Return (x, y) of the center of cell containing provided text 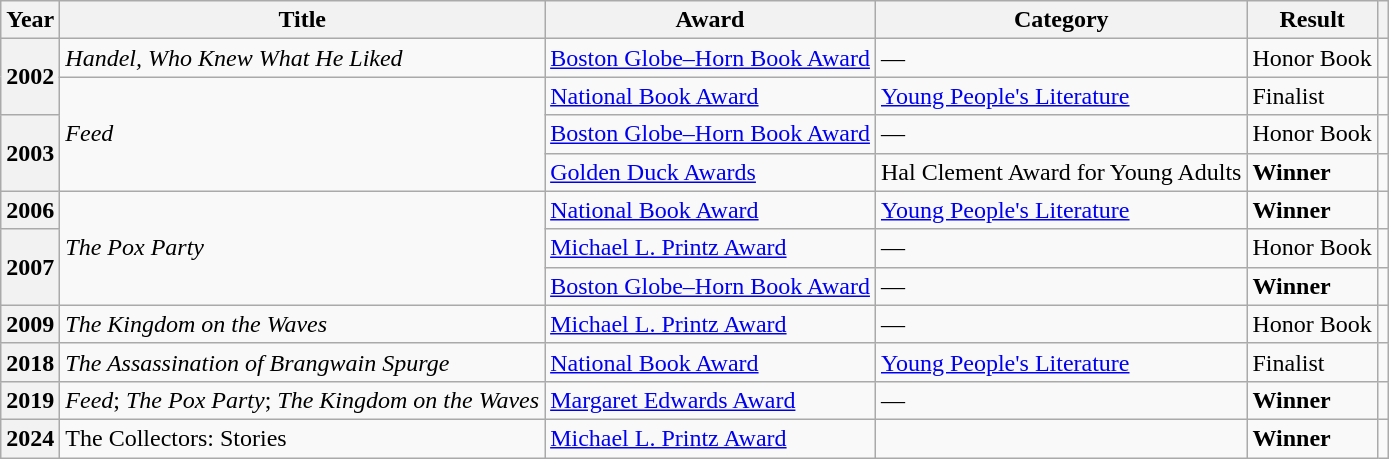
Year (30, 20)
Award (710, 20)
The Pox Party (302, 248)
Golden Duck Awards (710, 172)
2002 (30, 77)
2003 (30, 153)
2007 (30, 267)
2024 (30, 438)
2006 (30, 210)
Category (1061, 20)
Hal Clement Award for Young Adults (1061, 172)
2018 (30, 362)
2009 (30, 324)
Handel, Who Knew What He Liked (302, 58)
Title (302, 20)
The Kingdom on the Waves (302, 324)
The Assassination of Brangwain Spurge (302, 362)
Feed (302, 134)
Margaret Edwards Award (710, 400)
2019 (30, 400)
Feed; The Pox Party; The Kingdom on the Waves (302, 400)
The Collectors: Stories (302, 438)
Result (1312, 20)
